From the cell containing the given text, extract its center point as (X, Y) coordinate. 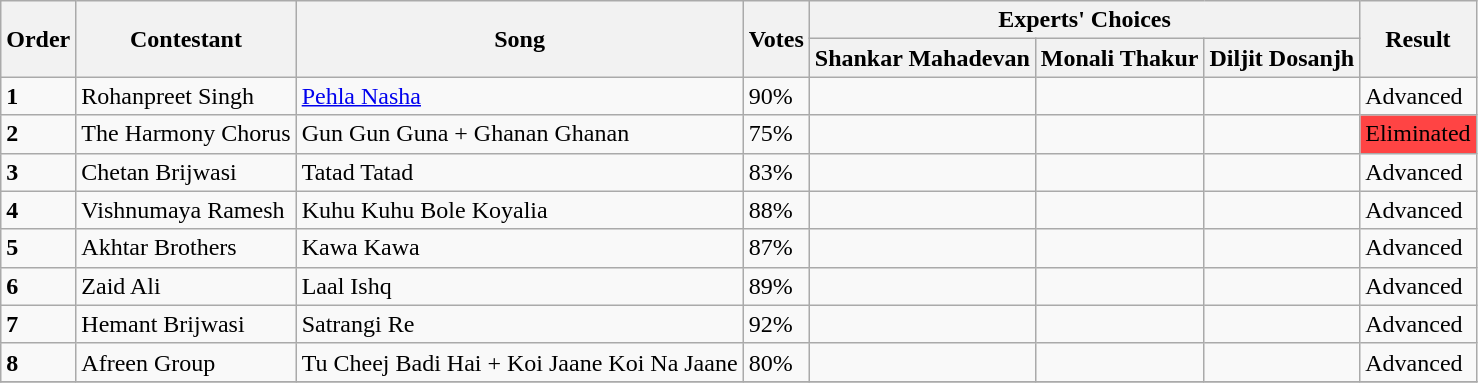
Zaid Ali (186, 286)
Tatad Tatad (520, 172)
Eliminated (1418, 134)
Kawa Kawa (520, 248)
1 (38, 96)
Votes (776, 39)
3 (38, 172)
Experts' Choices (1084, 20)
Satrangi Re (520, 324)
Song (520, 39)
Tu Cheej Badi Hai + Koi Jaane Koi Na Jaane (520, 362)
Monali Thakur (1120, 58)
80% (776, 362)
Diljit Dosanjh (1282, 58)
90% (776, 96)
Contestant (186, 39)
75% (776, 134)
The Harmony Chorus (186, 134)
Kuhu Kuhu Bole Koyalia (520, 210)
Order (38, 39)
Chetan Brijwasi (186, 172)
Vishnumaya Ramesh (186, 210)
4 (38, 210)
Rohanpreet Singh (186, 96)
Afreen Group (186, 362)
87% (776, 248)
Hemant Brijwasi (186, 324)
7 (38, 324)
83% (776, 172)
Shankar Mahadevan (922, 58)
Laal Ishq (520, 286)
Akhtar Brothers (186, 248)
2 (38, 134)
5 (38, 248)
Pehla Nasha (520, 96)
6 (38, 286)
89% (776, 286)
88% (776, 210)
92% (776, 324)
8 (38, 362)
Result (1418, 39)
Gun Gun Guna + Ghanan Ghanan (520, 134)
